From the cell containing the given text, extract its center point as (x, y) coordinate. 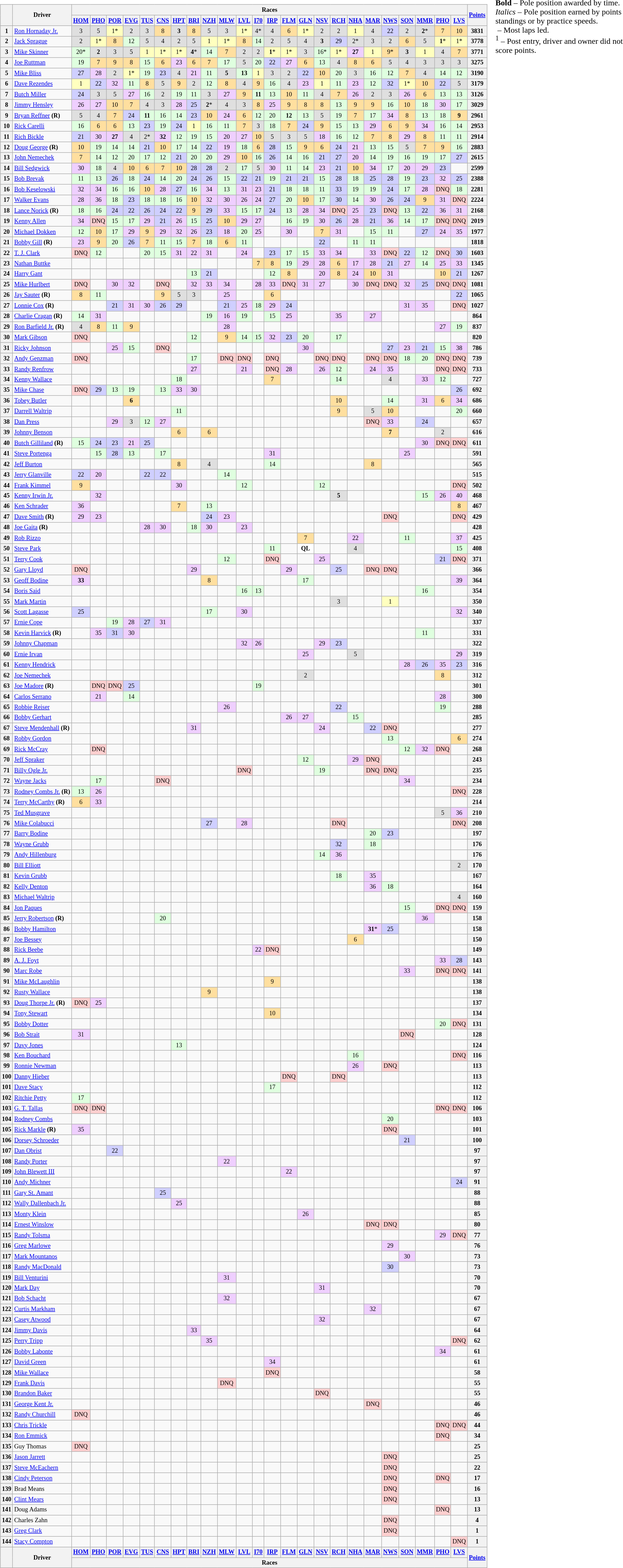
41 (7, 453)
47 (7, 517)
9* (390, 52)
Scott Lagasse (42, 612)
Randy Churchill (42, 1415)
Randy MacDonald (42, 1267)
Joe Bessey (42, 939)
159 (477, 907)
Jimmy Hensley (42, 105)
Johnny Chapman (42, 643)
197 (477, 834)
Bill Venturini (42, 1277)
429 (477, 517)
Brad Means (42, 1489)
408 (477, 548)
Mike McLaughlin (42, 982)
350 (477, 602)
Marc Robe (42, 971)
1065 (477, 295)
114 (7, 1225)
Steve Portenga (42, 453)
Steve McEachern (42, 1467)
277 (477, 728)
117 (7, 1256)
Robbie Reiser (42, 707)
660 (477, 411)
Ernie Cope (42, 622)
120 (7, 1288)
54 (7, 591)
T. J. Clark (42, 253)
123 (7, 1320)
2953 (477, 126)
Rodney Combs Jr. (R) (42, 792)
George Kent Jr. (42, 1404)
611 (477, 443)
31* (373, 929)
Doug Thorpe Jr. (R) (42, 1003)
Jeff Burton (42, 464)
96 (7, 1035)
Bobby Labonte (42, 1351)
Bobby Hamilton (42, 929)
72 (7, 781)
692 (477, 390)
301 (477, 686)
Ron Emmick (42, 1436)
136 (7, 1457)
268 (477, 749)
Chris Trickle (42, 1426)
Frank Davis (42, 1383)
Jay Sauter (R) (42, 295)
56 (7, 612)
Jason Jarrett (42, 1457)
2281 (477, 189)
3179 (477, 84)
502 (477, 485)
110 (7, 1182)
Lance Norick (R) (42, 211)
87 (7, 939)
Wayne Grubb (42, 844)
Joe Nemechek (42, 675)
Jerry Glanville (42, 475)
864 (477, 316)
Rodney Combs (42, 1119)
53 (7, 580)
Kenny Irwin Jr. (42, 496)
59 (7, 643)
65 (7, 707)
3771 (477, 52)
1603 (477, 253)
Kenny Hendrick (42, 665)
786 (477, 348)
99 (7, 1066)
Frank Kimmel (42, 485)
Bob Strait (42, 1035)
45 (7, 496)
Andy Michner (42, 1182)
Guy Thomas (42, 1446)
Wayne Jacks (42, 781)
Michael Dokken (42, 232)
364 (477, 580)
Geoff Bodine (42, 580)
50 (7, 548)
Ted Musgrave (42, 812)
Kelly Denton (42, 887)
Ken Bouchard (42, 1056)
Ernie Irvan (42, 654)
63 (7, 686)
322 (477, 643)
Greg Clark (42, 1531)
164 (477, 887)
Cindy Peterson (42, 1478)
66 (7, 717)
Robby Gordon (42, 739)
Nathan Buttke (42, 263)
52 (7, 570)
Ernest Winslow (42, 1225)
Mike Colabucci (42, 823)
739 (477, 358)
2168 (477, 211)
107 (7, 1151)
135 (7, 1446)
43 (7, 475)
A. J. Foyt (42, 961)
Wally Dallenbach Jr. (42, 1203)
616 (477, 433)
234 (477, 781)
Carlos Serrano (42, 697)
Monty Klein (42, 1214)
210 (477, 812)
51 (7, 559)
84 (7, 907)
Jerry Robertson (R) (42, 918)
1818 (477, 243)
74 (7, 802)
727 (477, 379)
David Green (42, 1362)
2615 (477, 158)
132 (7, 1415)
Darrell Waltrip (42, 411)
428 (477, 527)
Jon Paques (42, 907)
2224 (477, 200)
115 (7, 1235)
133 (7, 1426)
G. T. Tallas (42, 1108)
75 (7, 812)
Bobby Gerhart (42, 717)
243 (477, 760)
105 (7, 1130)
John Blewett III (42, 1172)
129 (7, 1383)
16* (322, 52)
42 (7, 464)
Doug George (R) (42, 147)
126 (7, 1351)
340 (477, 612)
208 (477, 823)
167 (477, 876)
121 (7, 1299)
Gary Lloyd (42, 570)
Mike Hurlbert (42, 284)
354 (477, 591)
94 (7, 1013)
Ricky Johnson (42, 348)
104 (7, 1119)
300 (477, 697)
Andy Hillenburg (42, 855)
Tobey Butler (42, 401)
130 (7, 1394)
2388 (477, 179)
102 (7, 1098)
108 (7, 1161)
71 (7, 771)
657 (477, 422)
119 (7, 1277)
127 (7, 1362)
89 (7, 961)
139 (7, 1489)
Tony Stewart (42, 1013)
160 (477, 897)
Lonnie Cox (R) (42, 306)
Mike Bliss (42, 73)
Gary St. Amant (42, 1193)
Butch Gilliland (R) (42, 443)
Rick Beebe (42, 950)
Dave Stacy (42, 1087)
Boris Said (42, 591)
Curtis Markham (42, 1309)
Mark Gibson (42, 338)
274 (477, 739)
Walker Evans (42, 200)
288 (477, 707)
565 (477, 464)
Mark Day (42, 1288)
331 (477, 633)
Butch Miller (42, 94)
Randy Tolsma (42, 1235)
82 (7, 887)
Dan Press (42, 422)
81 (7, 876)
Kevin Harvick (R) (42, 633)
Mark Mountanos (42, 1256)
Rich Bickle (42, 137)
371 (477, 559)
Jack Sprague (42, 42)
467 (477, 507)
Joe Gaita (R) (42, 527)
Bryan Reffner (R) (42, 115)
3029 (477, 105)
Perry Tripp (42, 1341)
Mark Martin (42, 602)
68 (7, 739)
235 (477, 771)
Ritchie Petty (42, 1098)
1345 (477, 263)
57 (7, 622)
48 (7, 527)
686 (477, 401)
Ronnie Newman (42, 1066)
60 (7, 654)
125 (7, 1341)
78 (7, 844)
140 (7, 1499)
1977 (477, 232)
425 (477, 538)
Ron Barfield Jr. (R) (42, 327)
2019 (477, 221)
Joe Madore (R) (42, 686)
Dave Rezendes (42, 84)
144 (7, 1541)
Dorsey Schroeder (42, 1140)
Casey Atwood (42, 1320)
92 (7, 992)
515 (477, 475)
Bob Brevak (42, 179)
1267 (477, 274)
Ken Schrader (42, 507)
214 (477, 802)
3275 (477, 63)
Terry Cook (42, 559)
319 (477, 654)
93 (7, 1003)
Steve Park (42, 548)
Doug Adams (42, 1510)
Rick Carelli (42, 126)
Johnny Benson (42, 433)
Charles Zahn (42, 1521)
Davy Jones (42, 1045)
Charlie Cragan (R) (42, 316)
3190 (477, 73)
Bob Schacht (42, 1299)
Dan Obrist (42, 1151)
Ron Hornaday Jr. (42, 31)
2883 (477, 147)
Barry Bodine (42, 834)
Danny Hieber (42, 1077)
142 (7, 1521)
Bill Sedgwick (42, 168)
86 (7, 929)
Mike Chase (42, 390)
118 (7, 1267)
Joe Ruttman (42, 63)
Kenny Wallace (42, 379)
95 (7, 1024)
1027 (477, 306)
591 (477, 453)
Mike Skinner (42, 52)
109 (7, 1172)
337 (477, 622)
Kevin Grubb (42, 876)
2599 (477, 168)
Randy Porter (42, 1161)
122 (7, 1309)
149 (477, 950)
Michael Waltrip (42, 897)
Harry Gant (42, 274)
Clint Mears (42, 1499)
733 (477, 369)
Terry McCarthy (R) (42, 802)
Bob Keselowski (42, 189)
366 (477, 570)
Billy Ogle Jr. (42, 771)
316 (477, 665)
837 (477, 327)
312 (477, 675)
Steve Mendenhall (R) (42, 728)
Bobby Gill (R) (42, 243)
79 (7, 855)
Dave Smith (R) (42, 517)
Bobby Dotter (42, 1024)
285 (477, 717)
49 (7, 538)
Jeff Spraker (42, 760)
468 (477, 496)
83 (7, 897)
170 (477, 866)
2914 (477, 137)
Andy Genzman (42, 358)
98 (7, 1056)
3831 (477, 31)
90 (7, 971)
20* (81, 52)
228 (477, 792)
3126 (477, 94)
Rick McCray (42, 749)
111 (7, 1193)
Bill Elliott (42, 866)
Greg Marlowe (42, 1246)
820 (477, 338)
Mike Wallace (42, 1372)
150 (477, 939)
2961 (477, 115)
QL (306, 548)
Rick Markle (R) (42, 1130)
Randy Renfrow (42, 369)
Rusty Wallace (42, 992)
Jimmy Davis (42, 1331)
Stacy Compton (42, 1541)
1081 (477, 284)
3778 (477, 42)
Rob Rizzo (42, 538)
Brandon Baker (42, 1394)
69 (7, 749)
Kenny Allen (42, 221)
John Nemechek (42, 158)
